Determine the [x, y] coordinate at the center of the cell enclosing the given text.  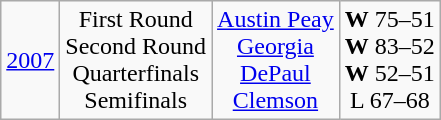
W 75–51W 83–52W 52–51L 67–68 [390, 60]
2007 [30, 60]
Austin PeayGeorgiaDePaulClemson [276, 60]
First RoundSecond RoundQuarterfinalsSemifinals [136, 60]
